Locate the cell with the specified text and output its (x, y) center coordinate. 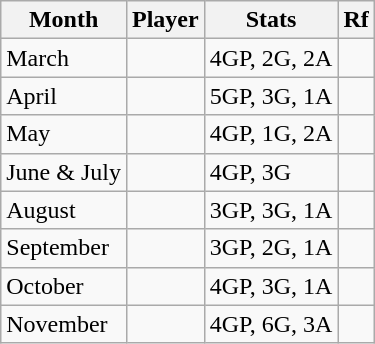
November (64, 324)
4GP, 2G, 2A (271, 58)
4GP, 3G, 1A (271, 286)
4GP, 6G, 3A (271, 324)
September (64, 248)
4GP, 1G, 2A (271, 134)
Month (64, 20)
3GP, 2G, 1A (271, 248)
April (64, 96)
June & July (64, 172)
Stats (271, 20)
4GP, 3G (271, 172)
3GP, 3G, 1A (271, 210)
October (64, 286)
May (64, 134)
5GP, 3G, 1A (271, 96)
March (64, 58)
August (64, 210)
Rf (356, 20)
Player (165, 20)
